Scan for the cell matching the given text and deliver its [X, Y] coordinate at center. 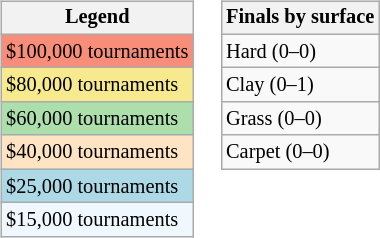
Legend [97, 18]
Grass (0–0) [300, 119]
$25,000 tournaments [97, 186]
Clay (0–1) [300, 85]
$100,000 tournaments [97, 51]
Carpet (0–0) [300, 152]
Finals by surface [300, 18]
Hard (0–0) [300, 51]
$80,000 tournaments [97, 85]
$15,000 tournaments [97, 220]
$60,000 tournaments [97, 119]
$40,000 tournaments [97, 152]
